Determine the (X, Y) coordinate at the center of the cell enclosing the given text.  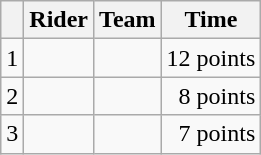
2 (12, 96)
Time (211, 20)
3 (12, 134)
1 (12, 58)
12 points (211, 58)
Rider (59, 20)
7 points (211, 134)
Team (128, 20)
8 points (211, 96)
